Determine the (X, Y) coordinate at the center of the cell enclosing the given text.  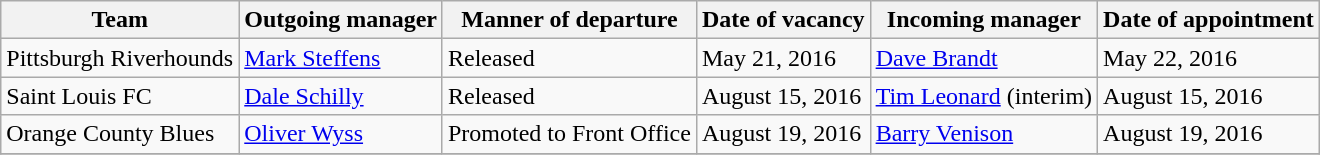
Oliver Wyss (341, 134)
Incoming manager (984, 20)
Tim Leonard (interim) (984, 96)
Dave Brandt (984, 58)
Manner of departure (569, 20)
May 21, 2016 (783, 58)
Mark Steffens (341, 58)
Date of vacancy (783, 20)
Orange County Blues (120, 134)
Pittsburgh Riverhounds (120, 58)
Team (120, 20)
Date of appointment (1209, 20)
May 22, 2016 (1209, 58)
Dale Schilly (341, 96)
Promoted to Front Office (569, 134)
Barry Venison (984, 134)
Outgoing manager (341, 20)
Saint Louis FC (120, 96)
